From the cell containing the given text, extract its center point as [x, y] coordinate. 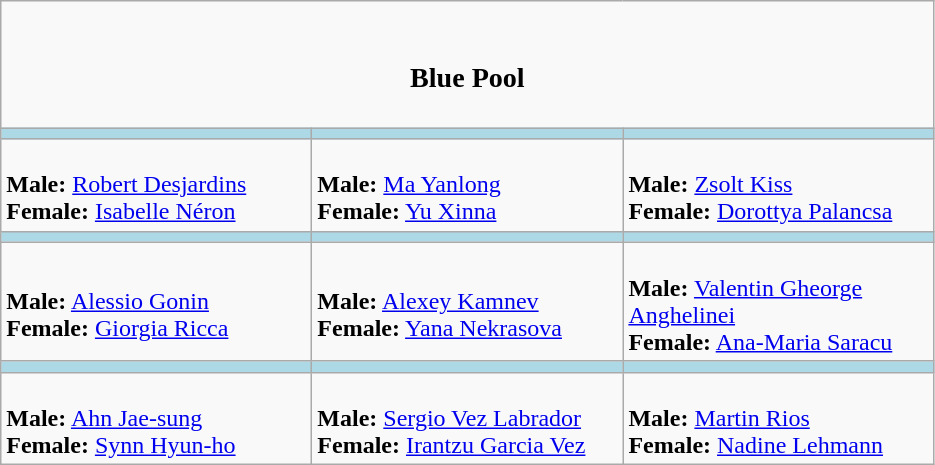
Male: Ma Yanlong Female: Yu Xinna [468, 185]
Male: Martin Rios Female: Nadine Lehmann [778, 418]
Blue Pool [468, 64]
Male: Alessio Gonin Female: Giorgia Ricca [156, 302]
Male: Alexey Kamnev Female: Yana Nekrasova [468, 302]
Male: Zsolt Kiss Female: Dorottya Palancsa [778, 185]
Male: Robert Desjardins Female: Isabelle Néron [156, 185]
Male: Sergio Vez Labrador Female: Irantzu Garcia Vez [468, 418]
Male: Valentin Gheorge Anghelinei Female: Ana-Maria Saracu [778, 302]
Male: Ahn Jae-sung Female: Synn Hyun-ho [156, 418]
